Scan for the cell matching the given text and deliver its (X, Y) coordinate at center. 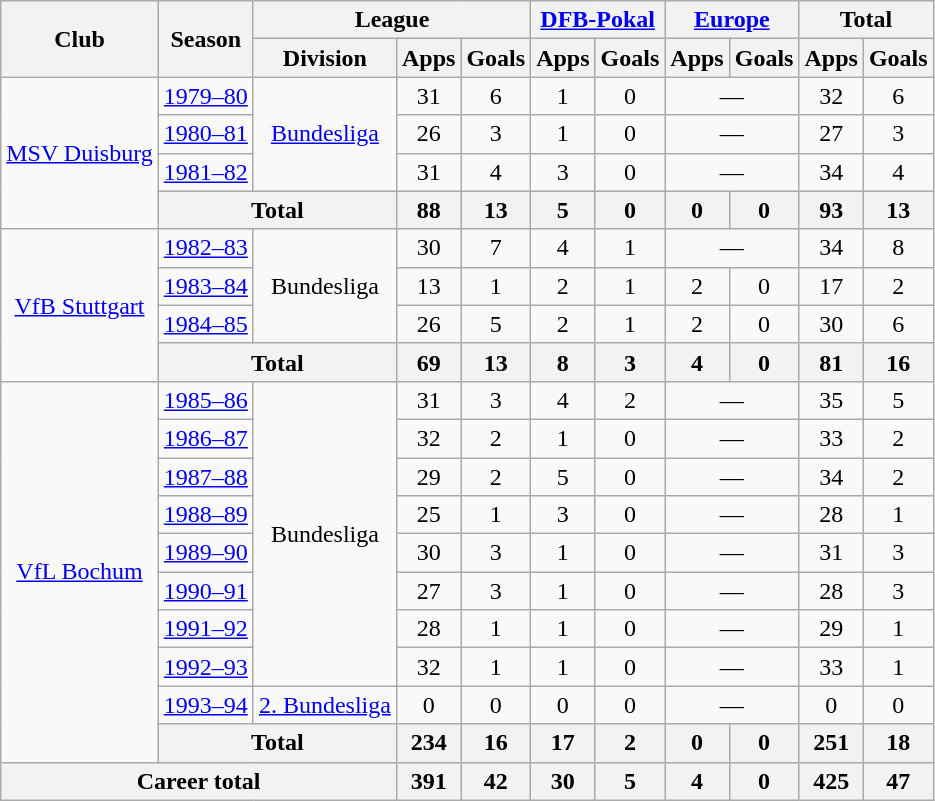
2. Bundesliga (324, 705)
1988–89 (206, 515)
1982–83 (206, 248)
1987–88 (206, 477)
1991–92 (206, 629)
42 (496, 781)
47 (898, 781)
1981–82 (206, 172)
1986–87 (206, 438)
1990–91 (206, 591)
234 (428, 743)
Europe (732, 20)
425 (831, 781)
1979–80 (206, 96)
1984–85 (206, 324)
1980–81 (206, 134)
Club (80, 39)
35 (831, 400)
Career total (199, 781)
25 (428, 515)
18 (898, 743)
VfL Bochum (80, 572)
88 (428, 210)
1992–93 (206, 667)
Season (206, 39)
MSV Duisburg (80, 153)
1989–90 (206, 553)
Division (324, 58)
1985–86 (206, 400)
1993–94 (206, 705)
VfB Stuttgart (80, 305)
69 (428, 362)
391 (428, 781)
81 (831, 362)
251 (831, 743)
7 (496, 248)
1983–84 (206, 286)
DFB-Pokal (598, 20)
League (392, 20)
93 (831, 210)
